Extract the [x, y] coordinate from the center of the cell holding the provided text.  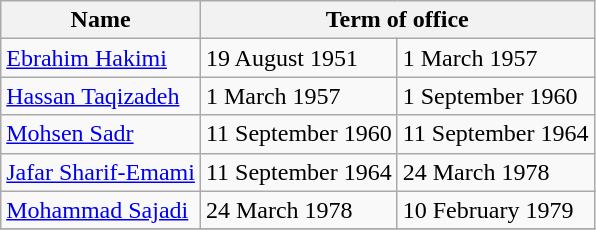
11 September 1960 [298, 134]
Jafar Sharif-Emami [101, 172]
19 August 1951 [298, 58]
Term of office [397, 20]
Name [101, 20]
Mohsen Sadr [101, 134]
Mohammad Sajadi [101, 210]
10 February 1979 [496, 210]
Ebrahim Hakimi [101, 58]
1 September 1960 [496, 96]
Hassan Taqizadeh [101, 96]
